Return the [X, Y] coordinate for the center point of the cell that contains the specified text.  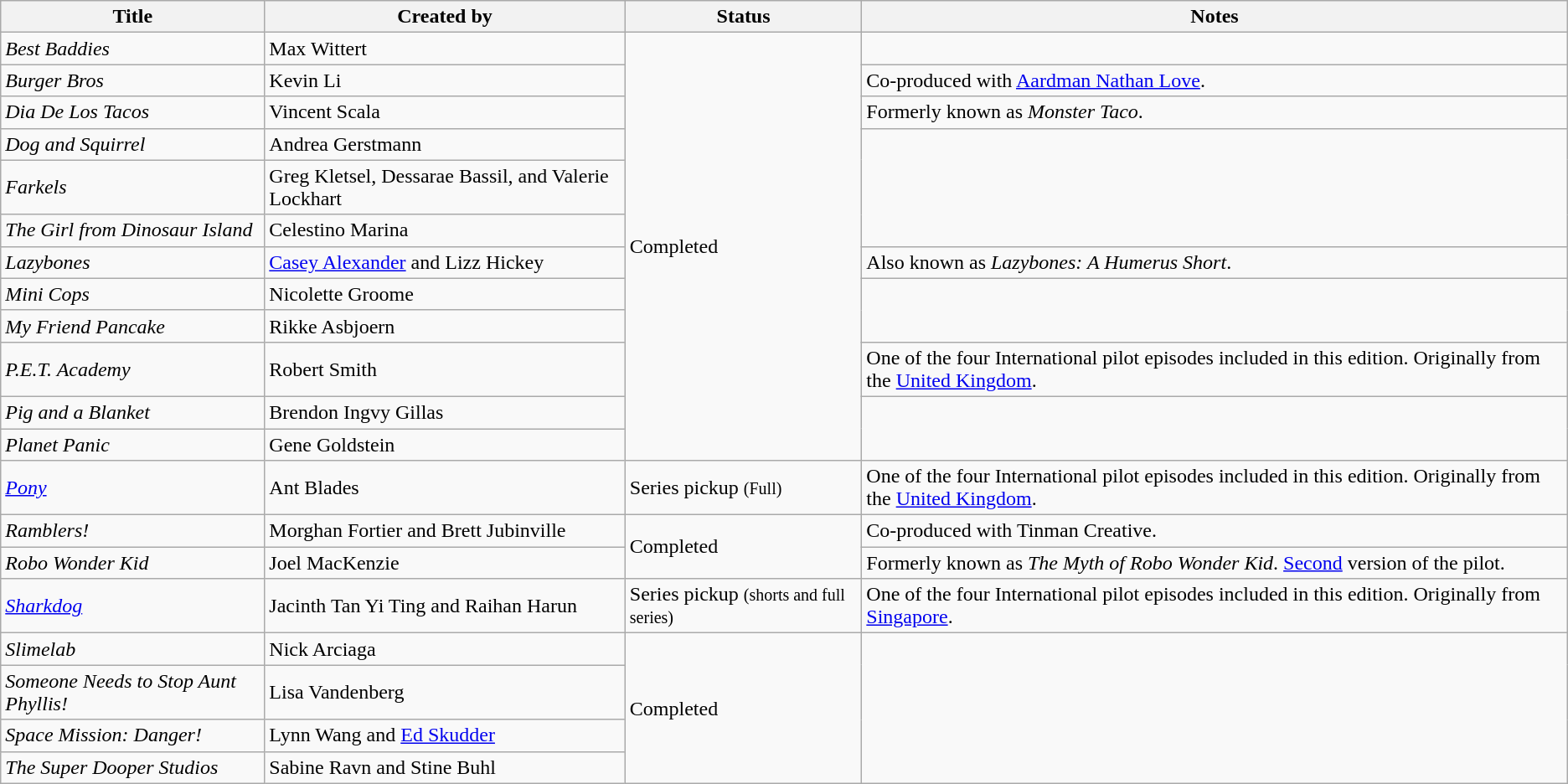
Greg Kletsel, Dessarae Bassil, and Valerie Lockhart [445, 188]
Vincent Scala [445, 112]
Andrea Gerstmann [445, 144]
Sabine Ravn and Stine Buhl [445, 767]
Robo Wonder Kid [132, 563]
Status [744, 17]
Brendon Ingvy Gillas [445, 412]
The Super Dooper Studios [132, 767]
Title [132, 17]
Rikke Asbjoern [445, 326]
Joel MacKenzie [445, 563]
One of the four International pilot episodes included in this edition. Originally from Singapore. [1215, 606]
Nick Arciaga [445, 649]
Also known as Lazybones: A Humerus Short. [1215, 262]
Series pickup (shorts and full series) [744, 606]
Series pickup (Full) [744, 487]
Farkels [132, 188]
Ant Blades [445, 487]
Burger Bros [132, 80]
Morghan Fortier and Brett Jubinville [445, 531]
Mini Cops [132, 294]
Someone Needs to Stop Aunt Phyllis! [132, 692]
Co-produced with Tinman Creative. [1215, 531]
P.E.T. Academy [132, 369]
Celestino Marina [445, 230]
Lynn Wang and Ed Skudder [445, 735]
Co-produced with Aardman Nathan Love. [1215, 80]
Slimelab [132, 649]
Planet Panic [132, 445]
Best Baddies [132, 49]
The Girl from Dinosaur Island [132, 230]
Jacinth Tan Yi Ting and Raihan Harun [445, 606]
Sharkdog [132, 606]
Pony [132, 487]
Lisa Vandenberg [445, 692]
Kevin Li [445, 80]
Nicolette Groome [445, 294]
My Friend Pancake [132, 326]
Space Mission: Danger! [132, 735]
Lazybones [132, 262]
Dog and Squirrel [132, 144]
Casey Alexander and Lizz Hickey [445, 262]
Dia De Los Tacos [132, 112]
Ramblers! [132, 531]
Notes [1215, 17]
Formerly known as Monster Taco. [1215, 112]
Gene Goldstein [445, 445]
Robert Smith [445, 369]
Formerly known as The Myth of Robo Wonder Kid. Second version of the pilot. [1215, 563]
Max Wittert [445, 49]
Created by [445, 17]
Pig and a Blanket [132, 412]
